Search for the cell housing the specified text and yield its (X, Y) center coordinate. 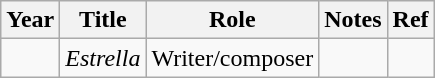
Writer/composer (232, 58)
Role (232, 20)
Estrella (103, 58)
Title (103, 20)
Notes (353, 20)
Year (30, 20)
Ref (410, 20)
